Capture the cell that displays the provided text and extract its (x, y) central coordinate. 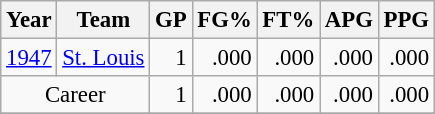
St. Louis (104, 58)
FG% (224, 20)
Year (29, 20)
GP (171, 20)
Team (104, 20)
APG (350, 20)
FT% (288, 20)
PPG (406, 20)
1947 (29, 58)
Career (76, 95)
